Search for the cell housing the specified text and yield its (x, y) center coordinate. 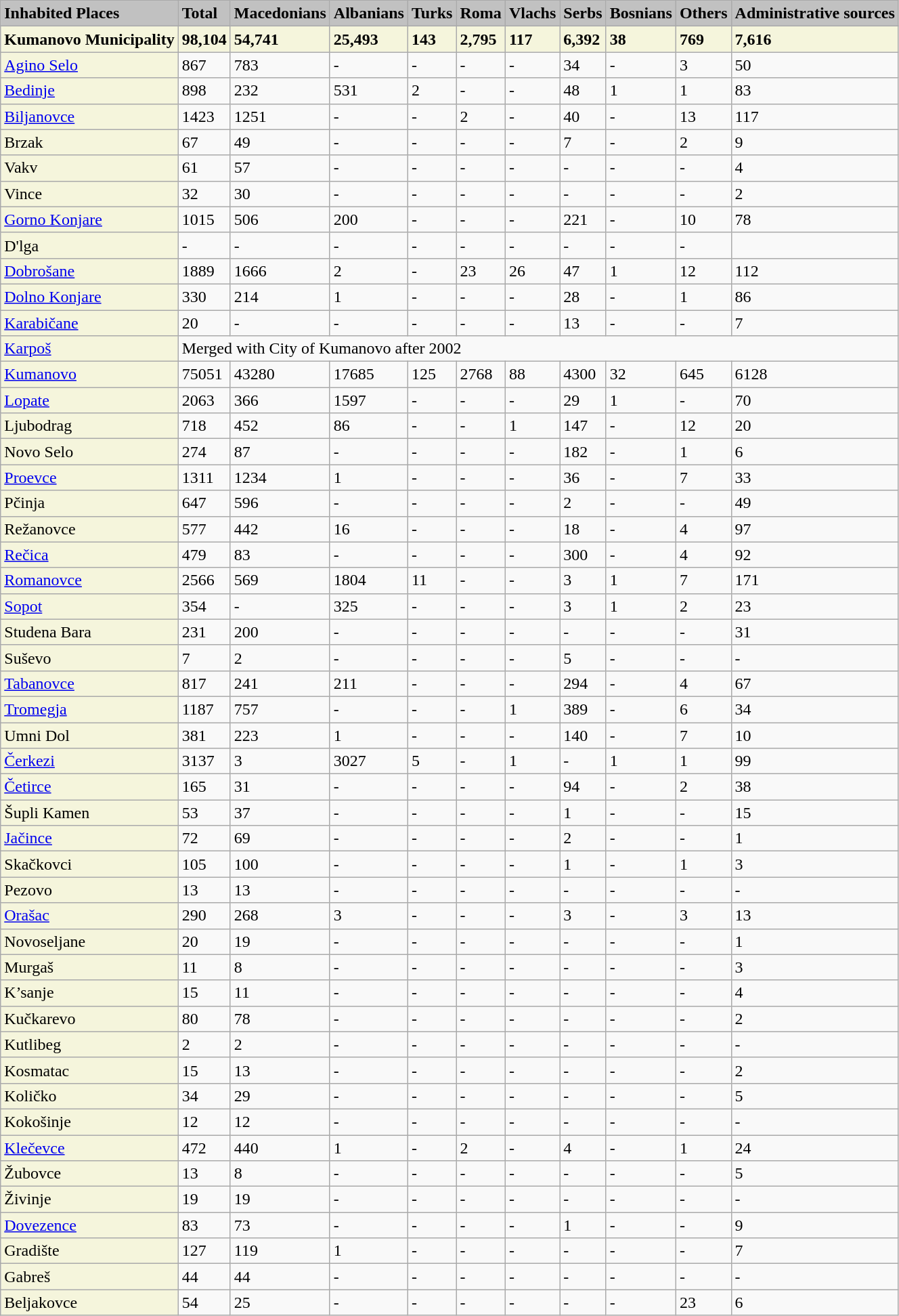
Rečica (89, 555)
2063 (204, 400)
479 (204, 555)
Tromegja (89, 709)
223 (280, 735)
1597 (368, 400)
596 (280, 503)
Romanovce (89, 580)
Dobrošane (89, 271)
100 (280, 864)
472 (204, 1148)
Orašac (89, 916)
506 (280, 219)
569 (280, 580)
92 (815, 555)
Karabičane (89, 323)
Proevce (89, 477)
Lopate (89, 400)
Gradište (89, 1251)
182 (583, 452)
Novoseljane (89, 941)
3137 (204, 761)
Agino Selo (89, 65)
73 (280, 1225)
Režanovce (89, 529)
1234 (280, 477)
97 (815, 529)
119 (280, 1251)
54 (204, 1302)
37 (280, 813)
Others (703, 14)
898 (204, 91)
1423 (204, 116)
531 (368, 91)
1187 (204, 709)
87 (280, 452)
Novo Selo (89, 452)
Skačkovci (89, 864)
Serbs (583, 14)
1251 (280, 116)
Kosmatac (89, 1070)
Klečevce (89, 1148)
25 (280, 1302)
140 (583, 735)
61 (204, 168)
294 (583, 683)
645 (703, 375)
127 (204, 1251)
290 (204, 916)
98,104 (204, 39)
1804 (368, 580)
718 (204, 426)
2,795 (481, 39)
211 (368, 683)
442 (280, 529)
75051 (204, 375)
Brzak (89, 142)
57 (280, 168)
48 (583, 91)
214 (280, 297)
1311 (204, 477)
300 (583, 555)
43280 (280, 375)
Suševo (89, 658)
165 (204, 787)
Jačince (89, 839)
70 (815, 400)
Pezovo (89, 890)
Gorno Konjare (89, 219)
18 (583, 529)
4300 (583, 375)
Kutlibeg (89, 1044)
268 (280, 916)
Vlachs (532, 14)
Total (204, 14)
867 (204, 65)
Studena Bara (89, 632)
99 (815, 761)
Gabreš (89, 1277)
16 (368, 529)
26 (532, 271)
88 (532, 375)
Vince (89, 194)
Bedinje (89, 91)
1666 (280, 271)
6,392 (583, 39)
381 (204, 735)
577 (204, 529)
769 (703, 39)
Četirce (89, 787)
Tabanovce (89, 683)
D'lga (89, 245)
Bosnians (640, 14)
Turks (432, 14)
231 (204, 632)
17685 (368, 375)
647 (204, 503)
757 (280, 709)
Beljakovce (89, 1302)
2566 (204, 580)
Količko (89, 1096)
36 (583, 477)
24 (815, 1148)
53 (204, 813)
72 (204, 839)
25,493 (368, 39)
Murgaš (89, 967)
171 (815, 580)
Čerkezi (89, 761)
80 (204, 1019)
274 (204, 452)
Roma (481, 14)
440 (280, 1148)
Ljubodrag (89, 426)
K’sanje (89, 993)
105 (204, 864)
1015 (204, 219)
241 (280, 683)
Merged with City of Kumanovo after 2002 (538, 349)
30 (280, 194)
47 (583, 271)
28 (583, 297)
221 (583, 219)
Pčinja (89, 503)
143 (432, 39)
817 (204, 683)
366 (280, 400)
Biljanovce (89, 116)
Vakv (89, 168)
325 (368, 606)
Sopot (89, 606)
7,616 (815, 39)
Umni Dol (89, 735)
783 (280, 65)
389 (583, 709)
Kumanovo Municipality (89, 39)
232 (280, 91)
125 (432, 375)
94 (583, 787)
50 (815, 65)
Šupli Kamen (89, 813)
Karpoš (89, 349)
112 (815, 271)
Inhabited Places (89, 14)
1889 (204, 271)
33 (815, 477)
2768 (481, 375)
54,741 (280, 39)
Kučkarevo (89, 1019)
Dolno Konjare (89, 297)
6128 (815, 375)
69 (280, 839)
Kumanovo (89, 375)
452 (280, 426)
Kokošinje (89, 1122)
Žubovce (89, 1174)
Administrative sources (815, 14)
147 (583, 426)
Albanians (368, 14)
Macedonians (280, 14)
3027 (368, 761)
Živinje (89, 1200)
40 (583, 116)
Dovezence (89, 1225)
330 (204, 297)
354 (204, 606)
